From the cell containing the given text, extract its center point as [x, y] coordinate. 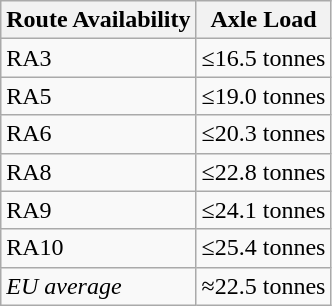
≤20.3 tonnes [264, 134]
Axle Load [264, 20]
≈22.5 tonnes [264, 286]
RA5 [98, 96]
≤24.1 tonnes [264, 210]
RA10 [98, 248]
≤22.8 tonnes [264, 172]
RA3 [98, 58]
RA6 [98, 134]
≤16.5 tonnes [264, 58]
≤25.4 tonnes [264, 248]
Route Availability [98, 20]
EU average [98, 286]
≤19.0 tonnes [264, 96]
RA9 [98, 210]
RA8 [98, 172]
